Return [X, Y] of the center of cell containing provided text 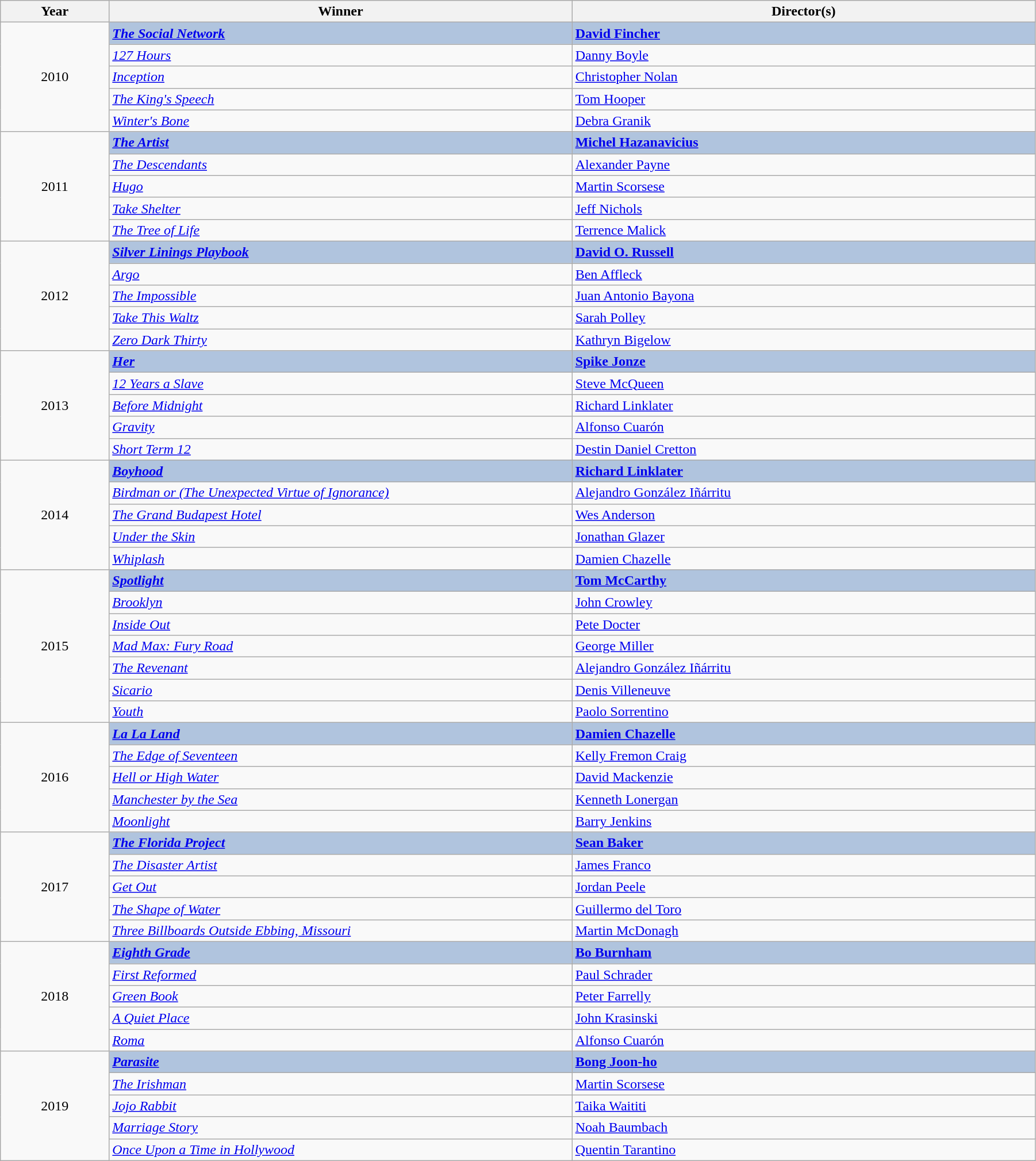
2016 [55, 777]
The Edge of Seventeen [340, 756]
Tom Hooper [804, 99]
Jojo Rabbit [340, 1106]
Spotlight [340, 580]
Juan Antonio Bayona [804, 296]
The Social Network [340, 33]
Three Billboards Outside Ebbing, Missouri [340, 930]
Spike Jonze [804, 362]
The Revenant [340, 668]
2010 [55, 77]
Kelly Fremon Craig [804, 756]
Manchester by the Sea [340, 799]
Mad Max: Fury Road [340, 646]
2015 [55, 646]
Zero Dark Thirty [340, 340]
Inception [340, 77]
Green Book [340, 997]
Her [340, 362]
Pete Docter [804, 624]
Paul Schrader [804, 975]
2011 [55, 186]
The Irishman [340, 1084]
Martin McDonagh [804, 930]
David Fincher [804, 33]
Inside Out [340, 624]
127 Hours [340, 55]
The King's Speech [340, 99]
Once Upon a Time in Hollywood [340, 1149]
First Reformed [340, 975]
Brooklyn [340, 602]
Winter's Bone [340, 121]
Ben Affleck [804, 274]
Eighth Grade [340, 952]
Take Shelter [340, 208]
La La Land [340, 734]
Sicario [340, 690]
David Mackenzie [804, 777]
Sean Baker [804, 843]
Steve McQueen [804, 384]
Bo Burnham [804, 952]
Boyhood [340, 471]
2014 [55, 515]
Peter Farrelly [804, 997]
Winner [340, 12]
The Artist [340, 143]
Paolo Sorrentino [804, 712]
Guillermo del Toro [804, 909]
2019 [55, 1106]
Gravity [340, 427]
A Quiet Place [340, 1018]
Before Midnight [340, 405]
Argo [340, 274]
Jordan Peele [804, 887]
Director(s) [804, 12]
The Tree of Life [340, 230]
George Miller [804, 646]
Debra Granik [804, 121]
The Descendants [340, 164]
Bong Joon-ho [804, 1062]
Alexander Payne [804, 164]
Moonlight [340, 821]
Jeff Nichols [804, 208]
The Florida Project [340, 843]
2012 [55, 296]
Marriage Story [340, 1128]
Quentin Tarantino [804, 1149]
Wes Anderson [804, 515]
Youth [340, 712]
2018 [55, 996]
James Franco [804, 865]
The Shape of Water [340, 909]
Kathryn Bigelow [804, 340]
Michel Hazanavicius [804, 143]
Destin Daniel Cretton [804, 449]
Taika Waititi [804, 1106]
12 Years a Slave [340, 384]
Hell or High Water [340, 777]
Get Out [340, 887]
Take This Waltz [340, 318]
Kenneth Lonergan [804, 799]
Danny Boyle [804, 55]
Denis Villeneuve [804, 690]
The Impossible [340, 296]
Birdman or (The Unexpected Virtue of Ignorance) [340, 493]
John Crowley [804, 602]
Christopher Nolan [804, 77]
2017 [55, 887]
Terrence Malick [804, 230]
Silver Linings Playbook [340, 252]
Hugo [340, 186]
Sarah Polley [804, 318]
Roma [340, 1040]
Barry Jenkins [804, 821]
Noah Baumbach [804, 1128]
Tom McCarthy [804, 580]
Under the Skin [340, 537]
2013 [55, 405]
Whiplash [340, 558]
David O. Russell [804, 252]
Short Term 12 [340, 449]
John Krasinski [804, 1018]
Parasite [340, 1062]
The Disaster Artist [340, 865]
The Grand Budapest Hotel [340, 515]
Year [55, 12]
Jonathan Glazer [804, 537]
